Identify which cell holds the provided text, then report its [X, Y] central coordinate. 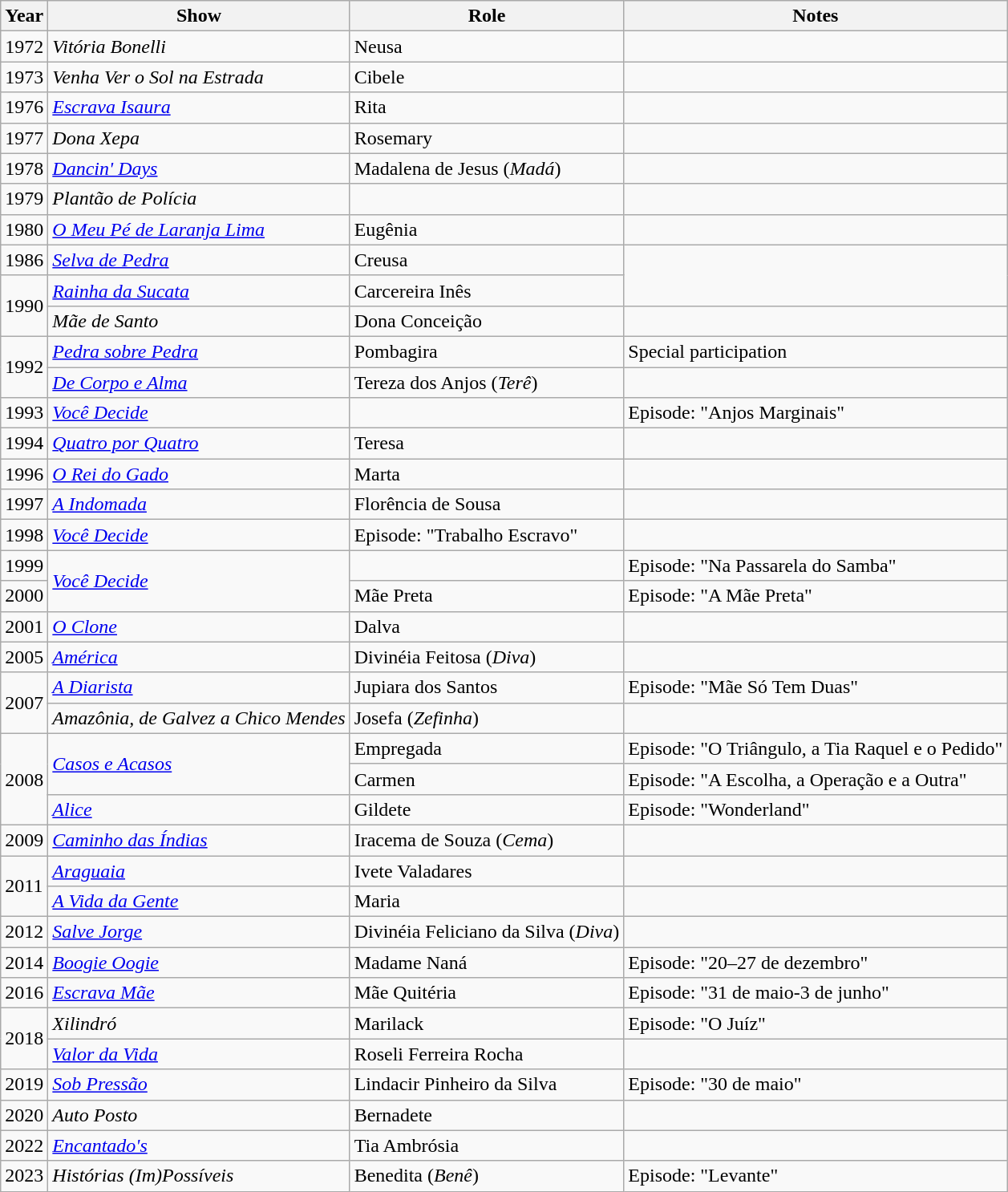
1997 [24, 505]
1972 [24, 47]
Florência de Sousa [487, 505]
Teresa [487, 444]
1996 [24, 474]
2019 [24, 1085]
2000 [24, 596]
Episode: "A Mãe Preta" [816, 596]
Episode: "Mãe Só Tem Duas" [816, 687]
2011 [24, 886]
Valor da Vida [199, 1054]
Plantão de Polícia [199, 199]
Pedra sobre Pedra [199, 351]
Divinéia Feliciano da Silva (Diva) [487, 932]
Episode: "Anjos Marginais" [816, 413]
Mãe Quitéria [487, 993]
Episode: "Wonderland" [816, 809]
1990 [24, 306]
2001 [24, 626]
Divinéia Feitosa (Diva) [487, 657]
Rosemary [487, 138]
2007 [24, 703]
Empregada [487, 748]
Selva de Pedra [199, 260]
Venha Ver o Sol na Estrada [199, 77]
1978 [24, 168]
1998 [24, 535]
Rainha da Sucata [199, 290]
Iracema de Souza (Cema) [487, 840]
Boogie Oogie [199, 963]
Tia Ambrósia [487, 1145]
Marilack [487, 1024]
2014 [24, 963]
2009 [24, 840]
Show [199, 16]
1986 [24, 260]
Quatro por Quatro [199, 444]
Dona Xepa [199, 138]
1992 [24, 367]
Casos e Acasos [199, 764]
2005 [24, 657]
Bernadete [487, 1115]
2012 [24, 932]
2020 [24, 1115]
1993 [24, 413]
Alice [199, 809]
A Diarista [199, 687]
Carmen [487, 779]
Amazônia, de Galvez a Chico Mendes [199, 718]
Carcereira Inês [487, 290]
Escrava Isaura [199, 107]
A Indomada [199, 505]
Cibele [487, 77]
O Meu Pé de Laranja Lima [199, 229]
Caminho das Índias [199, 840]
Araguaia [199, 870]
Madame Naná [487, 963]
Special participation [816, 351]
Maria [487, 902]
Episode: "31 de maio-3 de junho" [816, 993]
Episode: "A Escolha, a Operação e a Outra" [816, 779]
Dancin' Days [199, 168]
Encantado's [199, 1145]
Episode: "Na Passarela do Samba" [816, 566]
1976 [24, 107]
Eugênia [487, 229]
Episode: "Levante" [816, 1176]
1994 [24, 444]
2023 [24, 1176]
Madalena de Jesus (Madá) [487, 168]
1999 [24, 566]
1980 [24, 229]
Xilindró [199, 1024]
2008 [24, 779]
Roseli Ferreira Rocha [487, 1054]
Episode: "O Juíz" [816, 1024]
Gildete [487, 809]
Creusa [487, 260]
Notes [816, 16]
O Rei do Gado [199, 474]
Neusa [487, 47]
Role [487, 16]
Jupiara dos Santos [487, 687]
O Clone [199, 626]
Ivete Valadares [487, 870]
Episode: "20–27 de dezembro" [816, 963]
Histórias (Im)Possíveis [199, 1176]
Episode: "Trabalho Escravo" [487, 535]
De Corpo e Alma [199, 383]
Benedita (Benê) [487, 1176]
Auto Posto [199, 1115]
Year [24, 16]
América [199, 657]
Vitória Bonelli [199, 47]
Dalva [487, 626]
Marta [487, 474]
Tereza dos Anjos (Terê) [487, 383]
Mãe Preta [487, 596]
Mãe de Santo [199, 321]
1973 [24, 77]
2022 [24, 1145]
Salve Jorge [199, 932]
1977 [24, 138]
Episode: "30 de maio" [816, 1085]
1979 [24, 199]
A Vida da Gente [199, 902]
Dona Conceição [487, 321]
Sob Pressão [199, 1085]
2016 [24, 993]
Escrava Mãe [199, 993]
Rita [487, 107]
Josefa (Zefinha) [487, 718]
2018 [24, 1039]
Pombagira [487, 351]
Episode: "O Triângulo, a Tia Raquel e o Pedido" [816, 748]
Lindacir Pinheiro da Silva [487, 1085]
